Return the (x, y) coordinate for the center point of the cell that contains the specified text.  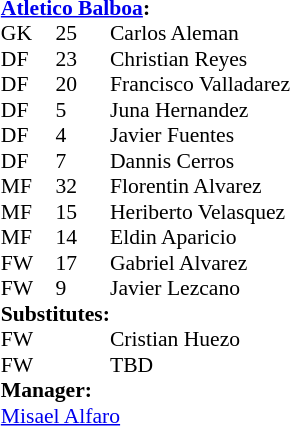
GK (28, 33)
9 (82, 289)
Gabriel Alvarez (200, 263)
20 (82, 85)
4 (82, 135)
Christian Reyes (200, 59)
23 (82, 59)
Florentin Alvarez (200, 187)
Javier Fuentes (200, 135)
TBD (200, 365)
Cristian Huezo (200, 339)
25 (82, 33)
Carlos Aleman (200, 33)
5 (82, 110)
Francisco Valladarez (200, 85)
Juna Hernandez (200, 110)
Eldin Aparicio (200, 237)
Javier Lezcano (200, 289)
Substitutes: (56, 314)
32 (82, 187)
Dannis Cerros (200, 161)
17 (82, 263)
Manager: (146, 391)
7 (82, 161)
Heriberto Velasquez (200, 212)
14 (82, 237)
15 (82, 212)
